Extract the [x, y] coordinate from the center of the cell holding the provided text.  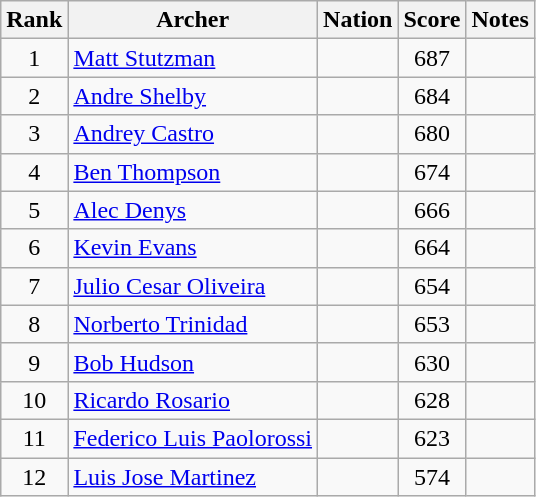
680 [432, 134]
630 [432, 362]
10 [34, 400]
Federico Luis Paolorossi [193, 438]
Andre Shelby [193, 96]
12 [34, 477]
7 [34, 286]
628 [432, 400]
Ricardo Rosario [193, 400]
Archer [193, 20]
664 [432, 248]
1 [34, 58]
4 [34, 172]
684 [432, 96]
Bob Hudson [193, 362]
Nation [358, 20]
Notes [500, 20]
9 [34, 362]
574 [432, 477]
Ben Thompson [193, 172]
674 [432, 172]
666 [432, 210]
623 [432, 438]
653 [432, 324]
Andrey Castro [193, 134]
Alec Denys [193, 210]
Kevin Evans [193, 248]
Julio Cesar Oliveira [193, 286]
6 [34, 248]
8 [34, 324]
5 [34, 210]
Score [432, 20]
Luis Jose Martinez [193, 477]
11 [34, 438]
2 [34, 96]
654 [432, 286]
Rank [34, 20]
Norberto Trinidad [193, 324]
Matt Stutzman [193, 58]
3 [34, 134]
687 [432, 58]
